Scan for the cell matching the given text and deliver its (x, y) coordinate at center. 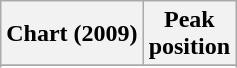
Peakposition (189, 34)
Chart (2009) (72, 34)
